Scan for the cell matching the given text and deliver its (x, y) coordinate at center. 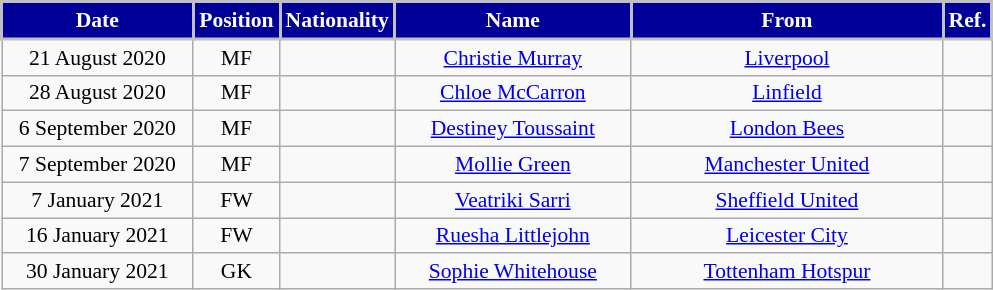
Nationality (338, 20)
7 September 2020 (98, 165)
Liverpool (787, 57)
From (787, 20)
6 September 2020 (98, 129)
Name (514, 20)
Tottenham Hotspur (787, 272)
21 August 2020 (98, 57)
Veatriki Sarri (514, 200)
Ref. (968, 20)
Date (98, 20)
Leicester City (787, 236)
Manchester United (787, 165)
Sophie Whitehouse (514, 272)
GK (236, 272)
Sheffield United (787, 200)
Position (236, 20)
Ruesha Littlejohn (514, 236)
Mollie Green (514, 165)
30 January 2021 (98, 272)
16 January 2021 (98, 236)
Linfield (787, 93)
Christie Murray (514, 57)
Destiney Toussaint (514, 129)
London Bees (787, 129)
28 August 2020 (98, 93)
7 January 2021 (98, 200)
Chloe McCarron (514, 93)
